Output the (x, y) coordinate of the center of the cell containing the given text.  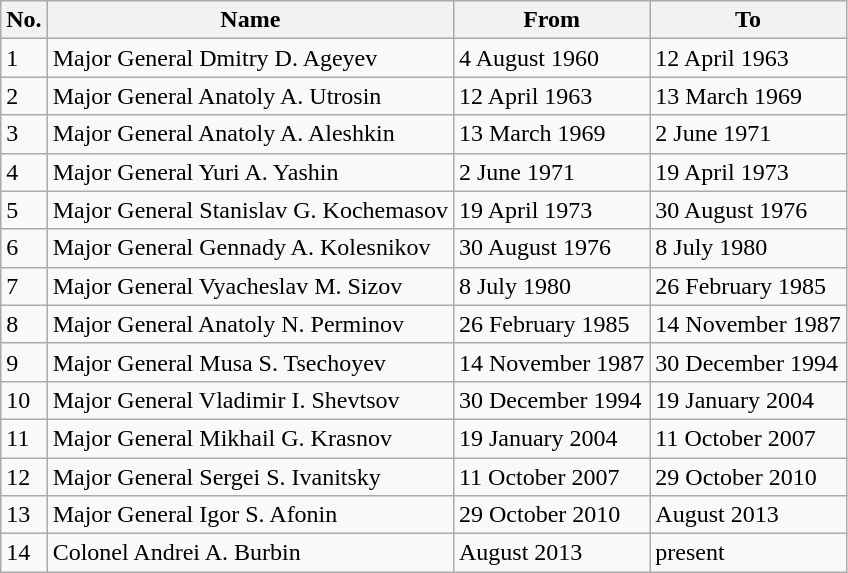
10 (24, 400)
Colonel Andrei A. Burbin (250, 553)
Major General Mikhail G. Krasnov (250, 438)
4 (24, 172)
2 (24, 96)
Major General Vyacheslav M. Sizov (250, 286)
Name (250, 20)
present (748, 553)
Major General Dmitry D. Ageyev (250, 58)
Major General Anatoly A. Utrosin (250, 96)
4 August 1960 (551, 58)
5 (24, 210)
1 (24, 58)
Major General Igor S. Afonin (250, 515)
12 (24, 477)
3 (24, 134)
13 (24, 515)
To (748, 20)
14 (24, 553)
Major General Anatoly A. Aleshkin (250, 134)
11 (24, 438)
Major General Musa S. Tsechoyev (250, 362)
Major General Vladimir I. Shevtsov (250, 400)
No. (24, 20)
8 (24, 324)
Major General Sergei S. Ivanitsky (250, 477)
6 (24, 248)
7 (24, 286)
From (551, 20)
Major General Stanislav G. Kochemasov (250, 210)
9 (24, 362)
Major General Anatoly N. Perminov (250, 324)
Major General Gennady A. Kolesnikov (250, 248)
Major General Yuri A. Yashin (250, 172)
